Extract the (x, y) coordinate from the center of the cell holding the provided text.  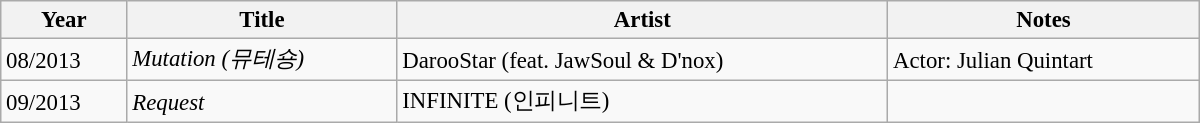
Artist (642, 20)
Year (64, 20)
Notes (1044, 20)
Actor: Julian Quintart (1044, 60)
08/2013 (64, 60)
Title (262, 20)
Mutation (뮤테숑) (262, 60)
INFINITE (인피니트) (642, 102)
Request (262, 102)
DarooStar (feat. JawSoul & D'nox) (642, 60)
09/2013 (64, 102)
